Return the [x, y] coordinate for the center point of the cell that contains the specified text.  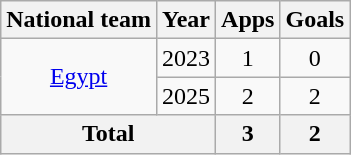
Year [186, 20]
National team [79, 20]
Total [108, 134]
2023 [186, 58]
Apps [248, 20]
0 [315, 58]
1 [248, 58]
2025 [186, 96]
3 [248, 134]
Goals [315, 20]
Egypt [79, 77]
